Output the [x, y] coordinate of the center of the cell containing the given text.  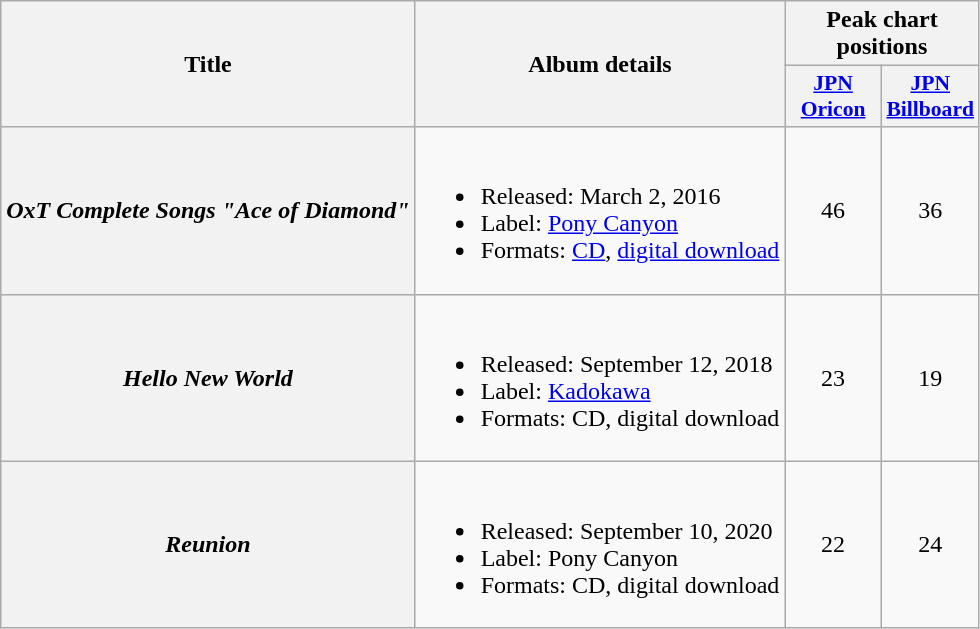
23 [834, 378]
JPNOricon [834, 96]
36 [930, 210]
Released: September 12, 2018Label: KadokawaFormats: CD, digital download [600, 378]
JPNBillboard [930, 96]
24 [930, 544]
Title [208, 64]
Peak chart positions [882, 34]
Reunion [208, 544]
19 [930, 378]
Released: September 10, 2020Label: Pony CanyonFormats: CD, digital download [600, 544]
Album details [600, 64]
22 [834, 544]
Released: March 2, 2016Label: Pony CanyonFormats: CD, digital download [600, 210]
OxT Complete Songs "Ace of Diamond" [208, 210]
Hello New World [208, 378]
46 [834, 210]
